Detect which cell encompasses the target text, then output its [x, y] center coordinate. 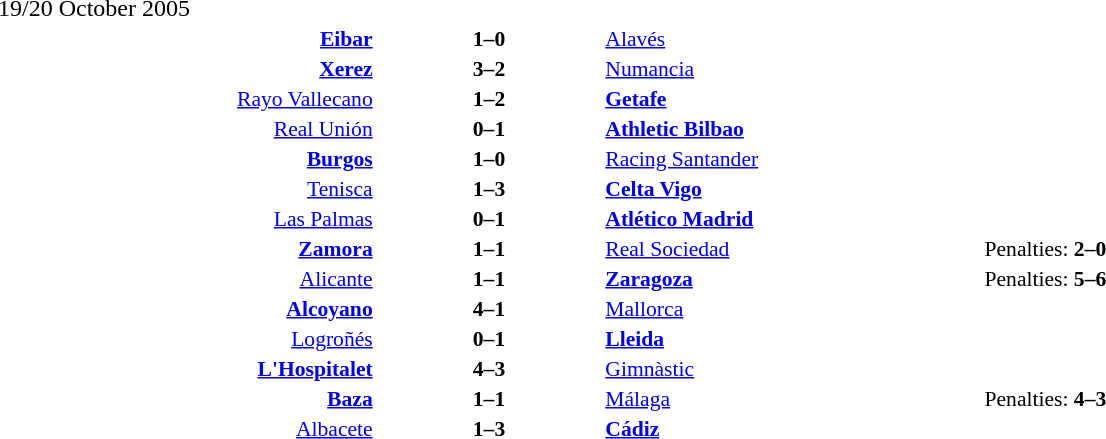
1–3 [490, 188]
Atlético Madrid [793, 218]
Lleida [793, 338]
Athletic Bilbao [793, 128]
4–1 [490, 308]
Real Sociedad [793, 248]
1–2 [490, 98]
Zaragoza [793, 278]
3–2 [490, 68]
4–3 [490, 368]
Getafe [793, 98]
Mallorca [793, 308]
Gimnàstic [793, 368]
Málaga [793, 398]
Numancia [793, 68]
Celta Vigo [793, 188]
Racing Santander [793, 158]
Alavés [793, 38]
